Return [x, y] of the center of cell containing provided text 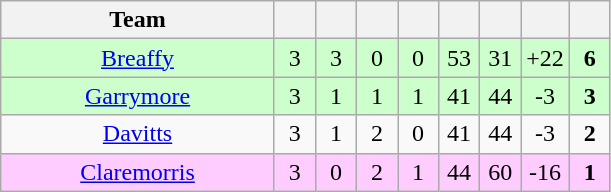
-16 [546, 172]
31 [500, 58]
53 [460, 58]
Davitts [138, 134]
Team [138, 20]
60 [500, 172]
Garrymore [138, 96]
Breaffy [138, 58]
Claremorris [138, 172]
6 [590, 58]
+22 [546, 58]
